Capture the cell that displays the provided text and extract its [X, Y] central coordinate. 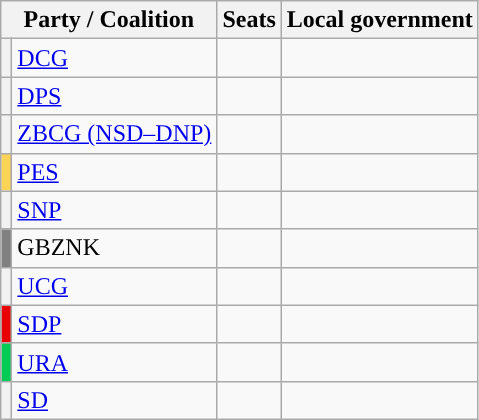
Local government [380, 20]
SNP [114, 210]
PES [114, 172]
Party / Coalition [109, 20]
URA [114, 362]
ZBCG (NSD–DNP) [114, 134]
UCG [114, 286]
GBZNK [114, 248]
SDP [114, 324]
Seats [249, 20]
DCG [114, 58]
SD [114, 400]
DPS [114, 96]
